Scan for the cell matching the given text and deliver its [x, y] coordinate at center. 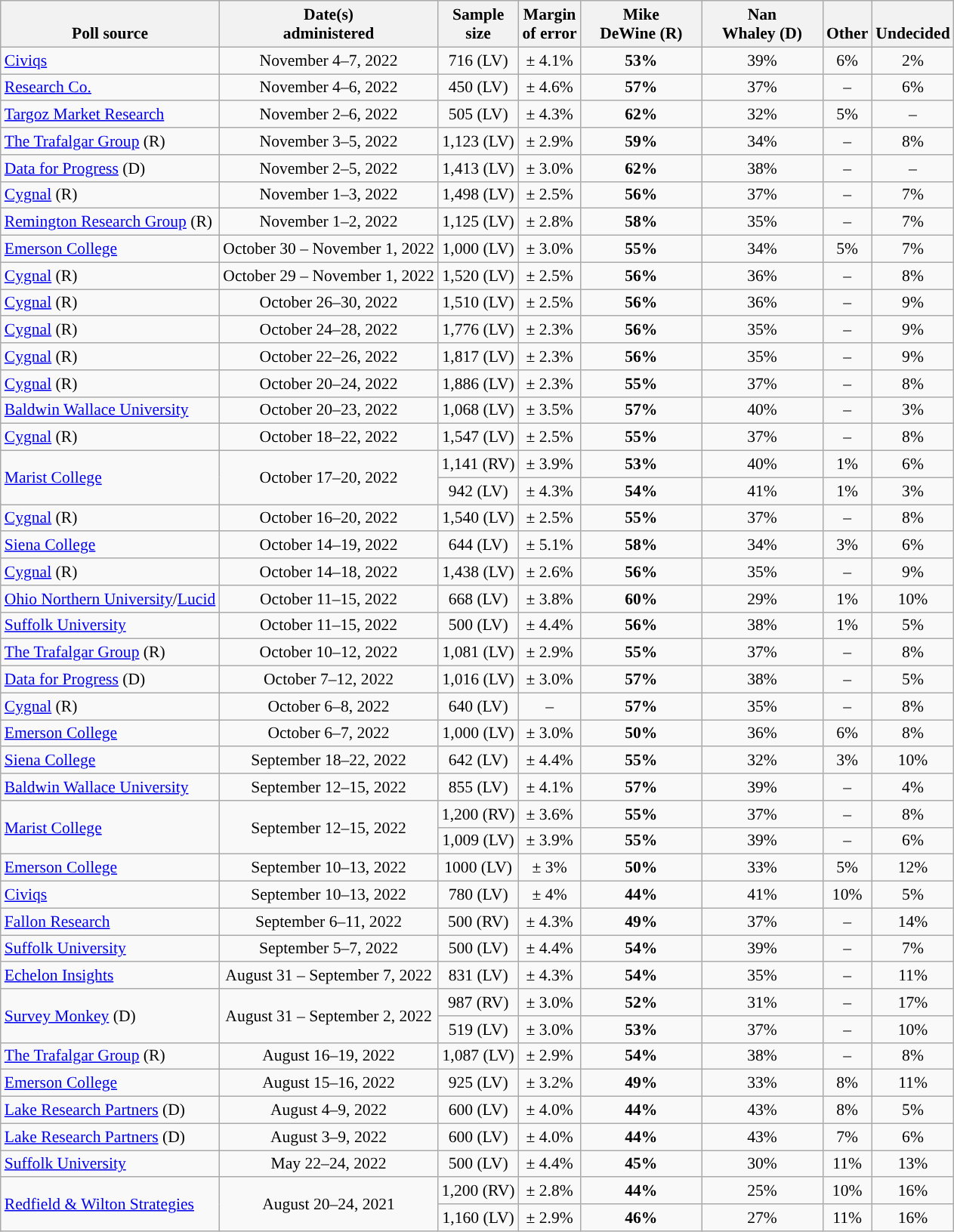
Research Co. [110, 88]
± 3.5% [550, 410]
519 (LV) [479, 1030]
October 26–30, 2022 [329, 303]
780 (LV) [479, 895]
30% [762, 1164]
1,081 (LV) [479, 653]
October 22–26, 2022 [329, 357]
October 16–20, 2022 [329, 518]
1,016 (LV) [479, 680]
Other [847, 24]
± 4% [550, 895]
640 (LV) [479, 706]
Undecided [912, 24]
August 4–9, 2022 [329, 1110]
± 3.2% [550, 1083]
September 6–11, 2022 [329, 922]
October 6–7, 2022 [329, 733]
13% [912, 1164]
1000 (LV) [479, 868]
± 5.1% [550, 545]
1,547 (LV) [479, 437]
59% [641, 141]
52% [641, 1002]
831 (LV) [479, 976]
October 14–19, 2022 [329, 545]
August 16–19, 2022 [329, 1056]
November 2–6, 2022 [329, 115]
25% [762, 1191]
2% [912, 60]
855 (LV) [479, 787]
17% [912, 1002]
1,776 (LV) [479, 330]
45% [641, 1164]
November 4–6, 2022 [329, 88]
November 1–3, 2022 [329, 195]
Fallon Research [110, 922]
716 (LV) [479, 60]
Marginof error [550, 24]
± 3.6% [550, 814]
31% [762, 1002]
1,817 (LV) [479, 357]
1,160 (LV) [479, 1218]
60% [641, 599]
1,413 (LV) [479, 168]
August 3–9, 2022 [329, 1137]
1,068 (LV) [479, 410]
October 14–18, 2022 [329, 572]
1,498 (LV) [479, 195]
1,009 (LV) [479, 841]
1,438 (LV) [479, 572]
± 3% [550, 868]
September 18–22, 2022 [329, 761]
August 20–24, 2021 [329, 1204]
Survey Monkey (D) [110, 1015]
May 22–24, 2022 [329, 1164]
± 2.6% [550, 572]
± 4.6% [550, 88]
46% [641, 1218]
1,540 (LV) [479, 518]
November 1–2, 2022 [329, 222]
14% [912, 922]
October 24–28, 2022 [329, 330]
NanWhaley (D) [762, 24]
1,510 (LV) [479, 303]
1,141 (RV) [479, 465]
October 30 – November 1, 2022 [329, 249]
August 31 – September 7, 2022 [329, 976]
October 29 – November 1, 2022 [329, 276]
12% [912, 868]
Remington Research Group (R) [110, 222]
Samplesize [479, 24]
November 4–7, 2022 [329, 60]
500 (RV) [479, 922]
644 (LV) [479, 545]
August 31 – September 2, 2022 [329, 1015]
27% [762, 1218]
September 5–7, 2022 [329, 949]
October 18–22, 2022 [329, 437]
505 (LV) [479, 115]
Date(s)administered [329, 24]
October 20–24, 2022 [329, 384]
October 20–23, 2022 [329, 410]
942 (LV) [479, 491]
November 2–5, 2022 [329, 168]
29% [762, 599]
642 (LV) [479, 761]
Ohio Northern University/Lucid [110, 599]
Redfield & Wilton Strategies [110, 1204]
1,125 (LV) [479, 222]
4% [912, 787]
Echelon Insights [110, 976]
Poll source [110, 24]
August 15–16, 2022 [329, 1083]
October 6–8, 2022 [329, 706]
October 17–20, 2022 [329, 477]
± 3.8% [550, 599]
1,087 (LV) [479, 1056]
987 (RV) [479, 1002]
1,520 (LV) [479, 276]
925 (LV) [479, 1083]
MikeDeWine (R) [641, 24]
October 10–12, 2022 [329, 653]
Targoz Market Research [110, 115]
450 (LV) [479, 88]
November 3–5, 2022 [329, 141]
1,886 (LV) [479, 384]
668 (LV) [479, 599]
October 7–12, 2022 [329, 680]
1,123 (LV) [479, 141]
